Find where the given text appears and provide that cell's center as (x, y) coordinate. 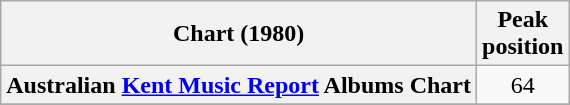
Chart (1980) (239, 34)
Australian Kent Music Report Albums Chart (239, 85)
64 (523, 85)
Peakposition (523, 34)
